Identify which cell holds the provided text, then report its (X, Y) central coordinate. 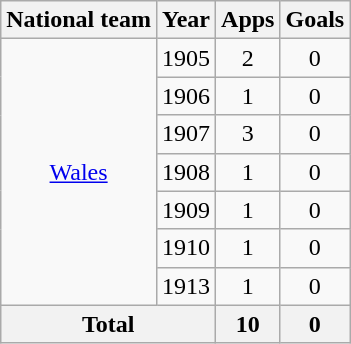
Goals (315, 20)
1913 (186, 286)
1905 (186, 58)
Wales (79, 172)
3 (248, 134)
Apps (248, 20)
1909 (186, 210)
2 (248, 58)
1908 (186, 172)
1906 (186, 96)
Total (108, 324)
Year (186, 20)
1907 (186, 134)
National team (79, 20)
1910 (186, 248)
10 (248, 324)
